Extract the (x, y) coordinate from the center of the cell holding the provided text.  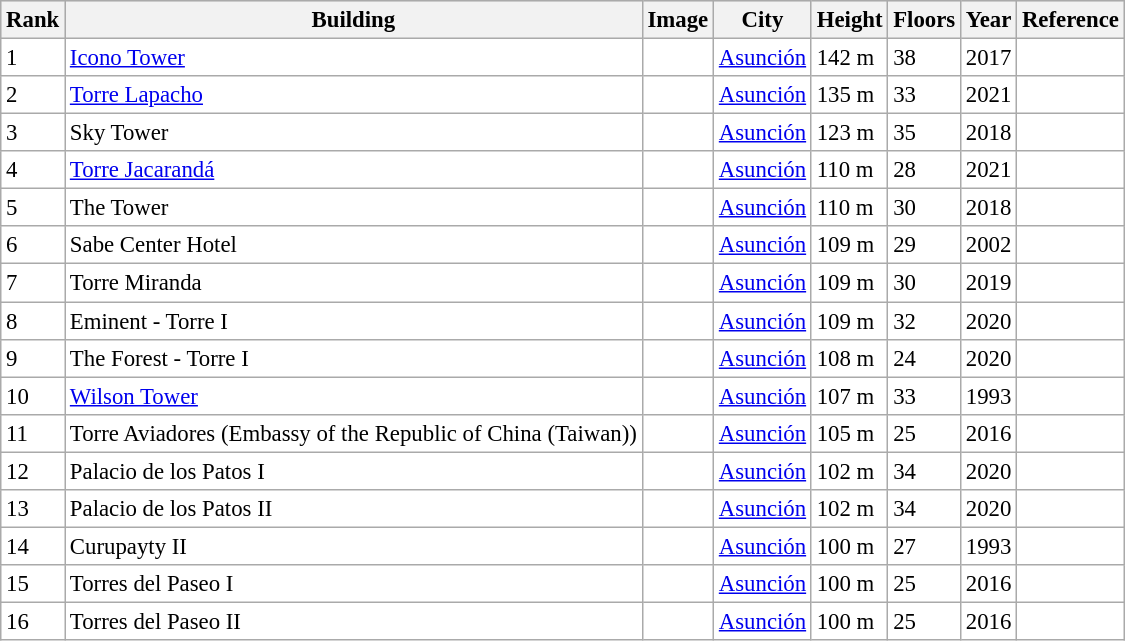
Wilson Tower (354, 396)
Curupayty II (354, 546)
Palacio de los Patos II (354, 509)
4 (33, 170)
7 (33, 283)
2002 (988, 245)
16 (33, 621)
14 (33, 546)
Torres del Paseo II (354, 621)
6 (33, 245)
Torre Lapacho (354, 95)
2 (33, 95)
12 (33, 471)
Height (849, 20)
Torre Jacarandá (354, 170)
107 m (849, 396)
10 (33, 396)
35 (924, 133)
1 (33, 58)
142 m (849, 58)
Torres del Paseo I (354, 584)
123 m (849, 133)
13 (33, 509)
38 (924, 58)
3 (33, 133)
15 (33, 584)
108 m (849, 358)
32 (924, 321)
2017 (988, 58)
Palacio de los Patos I (354, 471)
27 (924, 546)
Eminent - Torre I (354, 321)
Rank (33, 20)
28 (924, 170)
9 (33, 358)
29 (924, 245)
11 (33, 433)
The Tower (354, 208)
135 m (849, 95)
Year (988, 20)
Sabe Center Hotel (354, 245)
Icono Tower (354, 58)
8 (33, 321)
Reference (1071, 20)
2019 (988, 283)
Torre Miranda (354, 283)
Image (678, 20)
Sky Tower (354, 133)
City (763, 20)
5 (33, 208)
24 (924, 358)
105 m (849, 433)
Floors (924, 20)
Building (354, 20)
Torre Aviadores (Embassy of the Republic of China (Taiwan)) (354, 433)
The Forest - Torre I (354, 358)
